Find where the given text appears and provide that cell's center as (X, Y) coordinate. 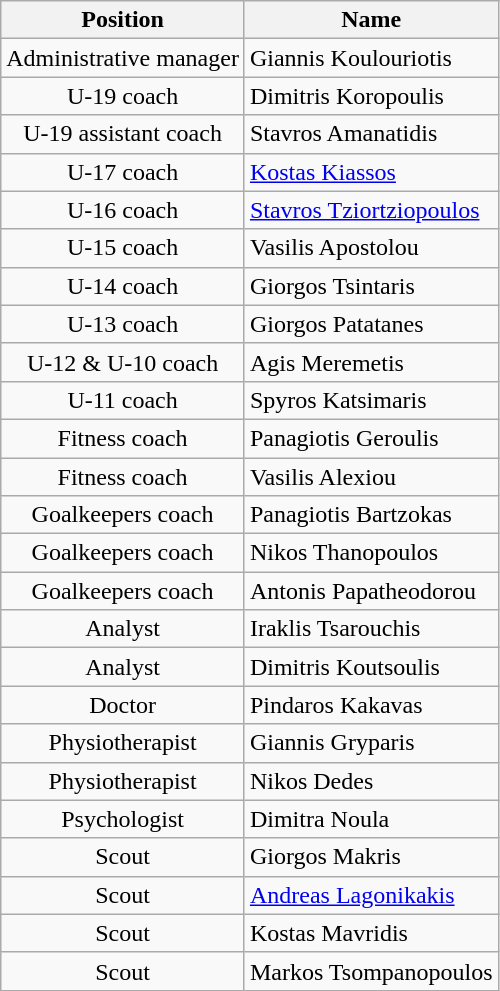
Pindaros Kakavas (371, 705)
Name (371, 20)
U-15 coach (123, 248)
Andreas Lagonikakis (371, 895)
Kostas Mavridis (371, 933)
Nikos Thanopoulos (371, 553)
Dimitris Koutsoulis (371, 667)
Vasilis Apostolou (371, 248)
U-19 assistant coach (123, 134)
Administrative manager (123, 58)
Stavros Tziortziopoulos (371, 210)
Spyros Katsimaris (371, 400)
Panagiotis Geroulis (371, 438)
Position (123, 20)
U-13 coach (123, 324)
U-14 coach (123, 286)
Stavros Amanatidis (371, 134)
Giorgos Makris (371, 857)
U-11 coach (123, 400)
Markos Tsompanopoulos (371, 971)
Giannis Koulouriotis (371, 58)
Agis Meremetis (371, 362)
Nikos Dedes (371, 781)
Doctor (123, 705)
Giorgos Tsintaris (371, 286)
Vasilis Alexiou (371, 477)
Antonis Papatheodorou (371, 591)
Iraklis Tsarouchis (371, 629)
Giannis Gryparis (371, 743)
Giorgos Patatanes (371, 324)
Dimitris Koropoulis (371, 96)
Kostas Kiassos (371, 172)
Psychologist (123, 819)
Dimitra Noula (371, 819)
U-12 & U-10 coach (123, 362)
U-17 coach (123, 172)
U-16 coach (123, 210)
U-19 coach (123, 96)
Panagiotis Bartzokas (371, 515)
